Search for the cell housing the specified text and yield its (x, y) center coordinate. 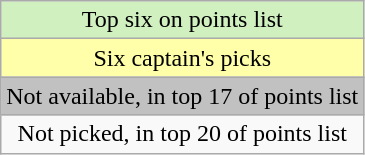
Not picked, in top 20 of points list (182, 134)
Six captain's picks (182, 58)
Top six on points list (182, 20)
Not available, in top 17 of points list (182, 96)
